Return [X, Y] of the center of cell containing provided text 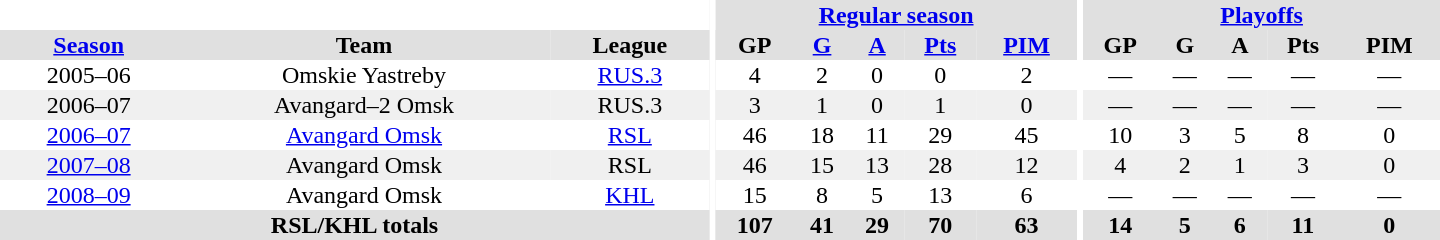
41 [822, 225]
12 [1026, 165]
63 [1026, 225]
18 [822, 135]
KHL [630, 195]
Playoffs [1262, 15]
Season [88, 45]
Avangard–2 Omsk [364, 105]
45 [1026, 135]
10 [1120, 135]
70 [940, 225]
28 [940, 165]
League [630, 45]
107 [754, 225]
RSL/KHL totals [354, 225]
2005–06 [88, 75]
2008–09 [88, 195]
Regular season [896, 15]
Team [364, 45]
2007–08 [88, 165]
Omskie Yastreby [364, 75]
14 [1120, 225]
